Identify which cell holds the provided text, then report its [x, y] central coordinate. 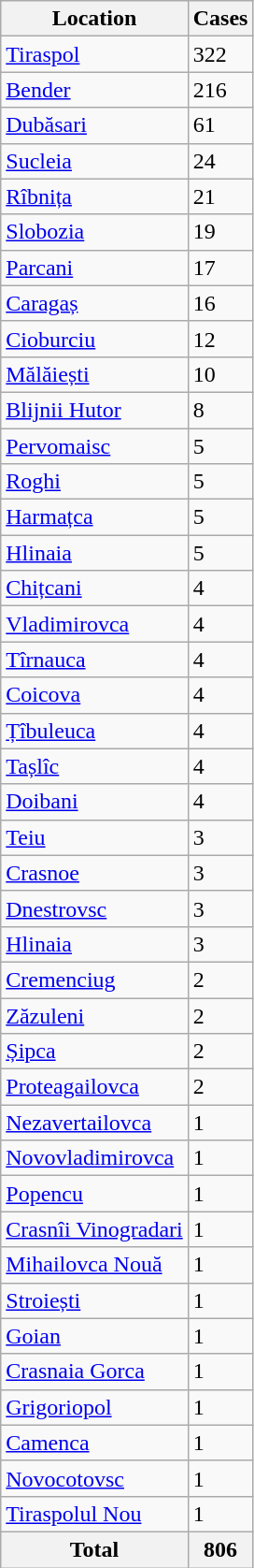
16 [220, 303]
806 [220, 1549]
Harmațca [94, 517]
Crasnîi Vinogradari [94, 1229]
Tiraspolul Nou [94, 1514]
Tîrnauca [94, 660]
Location [94, 19]
Cases [220, 19]
Total [94, 1549]
Doibani [94, 802]
Sucleia [94, 161]
Crasnoe [94, 873]
Nezavertailovca [94, 1123]
21 [220, 196]
Bender [94, 90]
8 [220, 410]
Caragaș [94, 303]
322 [220, 54]
Tașlîc [94, 766]
Parcani [94, 268]
Cremenciug [94, 980]
Stroiești [94, 1300]
Șipca [94, 1052]
Mihailovca Nouă [94, 1265]
24 [220, 161]
Mălăiești [94, 374]
Slobozia [94, 232]
Crasnaia Gorca [94, 1372]
Chițcani [94, 588]
19 [220, 232]
Proteagailovca [94, 1087]
Novocotovsc [94, 1478]
Vladimirovca [94, 624]
Pervomaisc [94, 446]
Popencu [94, 1194]
Camenca [94, 1443]
Dnestrovsc [94, 908]
Novovladimirovca [94, 1158]
Teiu [94, 837]
61 [220, 125]
Blijnii Hutor [94, 410]
17 [220, 268]
Rîbnița [94, 196]
12 [220, 339]
Coicova [94, 695]
Dubăsari [94, 125]
Roghi [94, 482]
Goian [94, 1336]
Zăzuleni [94, 1015]
Cioburciu [94, 339]
10 [220, 374]
Tiraspol [94, 54]
Țîbuleuca [94, 731]
216 [220, 90]
Grigoriopol [94, 1407]
